Locate the cell with the specified text and output its (X, Y) center coordinate. 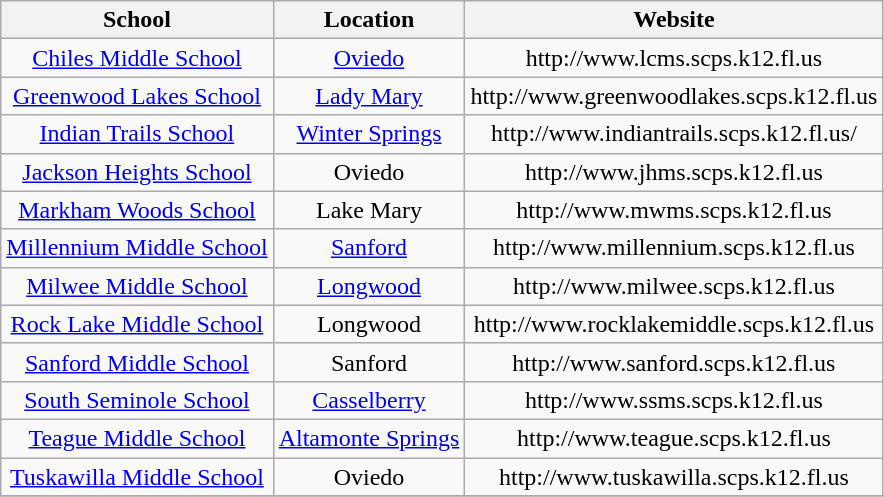
http://www.ssms.scps.k12.fl.us (674, 400)
Markham Woods School (137, 210)
Tuskawilla Middle School (137, 477)
Lake Mary (369, 210)
Teague Middle School (137, 438)
Greenwood Lakes School (137, 96)
Rock Lake Middle School (137, 324)
http://www.sanford.scps.k12.fl.us (674, 362)
http://www.lcms.scps.k12.fl.us (674, 58)
http://www.greenwoodlakes.scps.k12.fl.us (674, 96)
Lady Mary (369, 96)
http://www.teague.scps.k12.fl.us (674, 438)
http://www.jhms.scps.k12.fl.us (674, 172)
http://www.indiantrails.scps.k12.fl.us/ (674, 134)
Sanford Middle School (137, 362)
http://www.rocklakemiddle.scps.k12.fl.us (674, 324)
South Seminole School (137, 400)
http://www.milwee.scps.k12.fl.us (674, 286)
http://www.mwms.scps.k12.fl.us (674, 210)
Jackson Heights School (137, 172)
Altamonte Springs (369, 438)
Winter Springs (369, 134)
Millennium Middle School (137, 248)
Location (369, 20)
http://www.tuskawilla.scps.k12.fl.us (674, 477)
http://www.millennium.scps.k12.fl.us (674, 248)
Chiles Middle School (137, 58)
Indian Trails School (137, 134)
Website (674, 20)
School (137, 20)
Milwee Middle School (137, 286)
Casselberry (369, 400)
